Return [X, Y] of the center of cell containing provided text 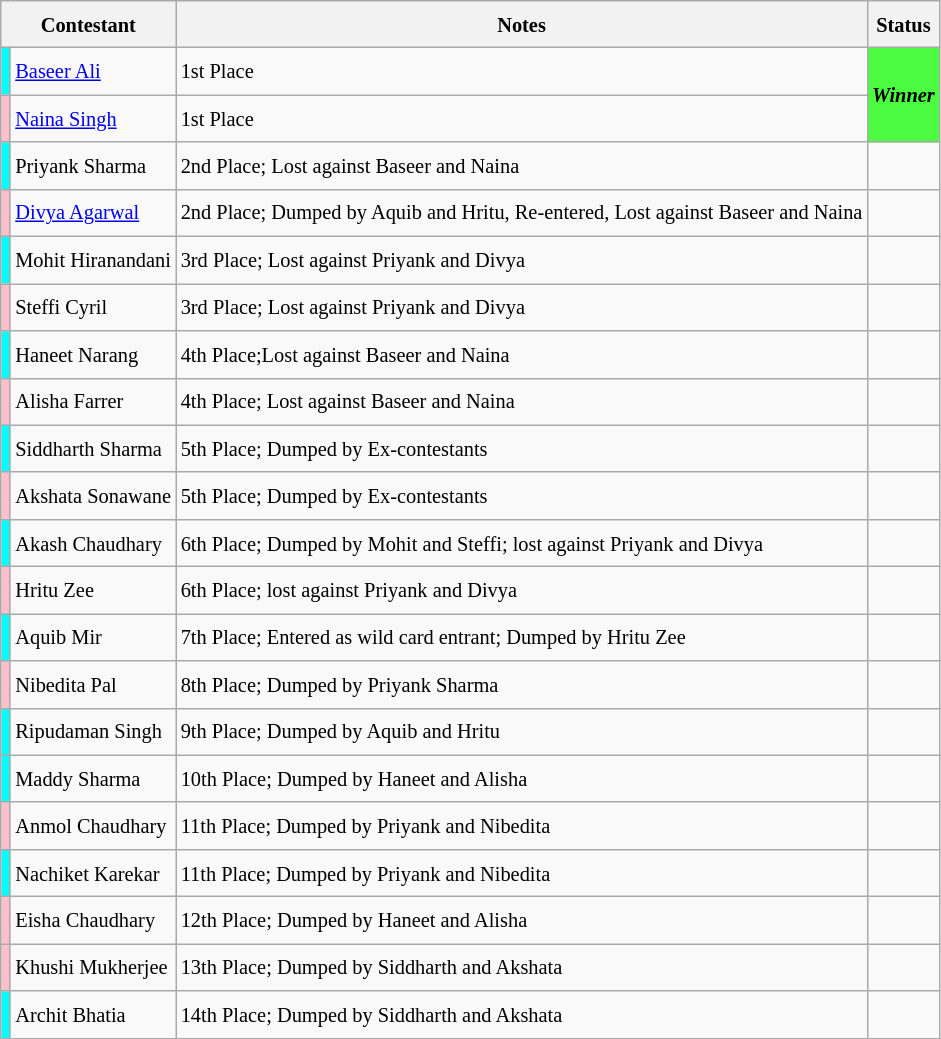
4th Place; Lost against Baseer and Naina [522, 402]
Baseer Ali [92, 72]
14th Place; Dumped by Siddharth and Akshata [522, 1014]
2nd Place; Lost against Baseer and Naina [522, 166]
Naina Singh [92, 118]
6th Place; lost against Priyank and Divya [522, 590]
Winner [903, 95]
9th Place; Dumped by Aquib and Hritu [522, 732]
Haneet Narang [92, 354]
Anmol Chaudhary [92, 826]
Nibedita Pal [92, 684]
Ripudaman Singh [92, 732]
Mohit Hiranandani [92, 260]
Aquib Mir [92, 636]
Eisha Chaudhary [92, 920]
12th Place; Dumped by Haneet and Alisha [522, 920]
2nd Place; Dumped by Aquib and Hritu, Re-entered, Lost against Baseer and Naina [522, 212]
Khushi Mukherjee [92, 966]
7th Place; Entered as wild card entrant; Dumped by Hritu Zee [522, 636]
Priyank Sharma [92, 166]
10th Place; Dumped by Haneet and Alisha [522, 778]
Steffi Cyril [92, 306]
8th Place; Dumped by Priyank Sharma [522, 684]
Notes [522, 24]
Maddy Sharma [92, 778]
Archit Bhatia [92, 1014]
Divya Agarwal [92, 212]
Akshata Sonawane [92, 496]
4th Place;Lost against Baseer and Naina [522, 354]
Akash Chaudhary [92, 542]
13th Place; Dumped by Siddharth and Akshata [522, 966]
6th Place; Dumped by Mohit and Steffi; lost against Priyank and Divya [522, 542]
Contestant [88, 24]
Siddharth Sharma [92, 448]
Status [903, 24]
Nachiket Karekar [92, 872]
Alisha Farrer [92, 402]
Hritu Zee [92, 590]
